Find where the given text appears and provide that cell's center as (X, Y) coordinate. 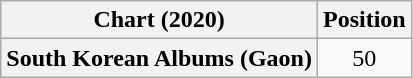
South Korean Albums (Gaon) (160, 58)
Chart (2020) (160, 20)
Position (364, 20)
50 (364, 58)
